Find where the given text appears and provide that cell's center as [x, y] coordinate. 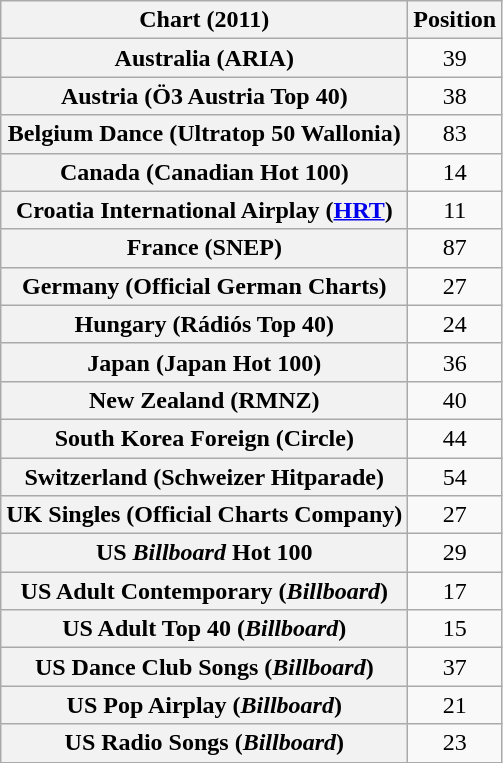
Hungary (Rádiós Top 40) [204, 324]
Croatia International Airplay (HRT) [204, 210]
38 [455, 96]
24 [455, 324]
39 [455, 58]
Switzerland (Schweizer Hitparade) [204, 477]
Position [455, 20]
France (SNEP) [204, 248]
44 [455, 438]
Belgium Dance (Ultratop 50 Wallonia) [204, 134]
83 [455, 134]
Canada (Canadian Hot 100) [204, 172]
11 [455, 210]
US Radio Songs (Billboard) [204, 743]
23 [455, 743]
54 [455, 477]
Germany (Official German Charts) [204, 286]
New Zealand (RMNZ) [204, 400]
29 [455, 553]
37 [455, 667]
40 [455, 400]
36 [455, 362]
Austria (Ö3 Austria Top 40) [204, 96]
Australia (ARIA) [204, 58]
South Korea Foreign (Circle) [204, 438]
Japan (Japan Hot 100) [204, 362]
US Billboard Hot 100 [204, 553]
US Adult Contemporary (Billboard) [204, 591]
21 [455, 705]
US Dance Club Songs (Billboard) [204, 667]
Chart (2011) [204, 20]
14 [455, 172]
US Pop Airplay (Billboard) [204, 705]
17 [455, 591]
US Adult Top 40 (Billboard) [204, 629]
87 [455, 248]
UK Singles (Official Charts Company) [204, 515]
15 [455, 629]
